Search for the cell housing the specified text and yield its [x, y] center coordinate. 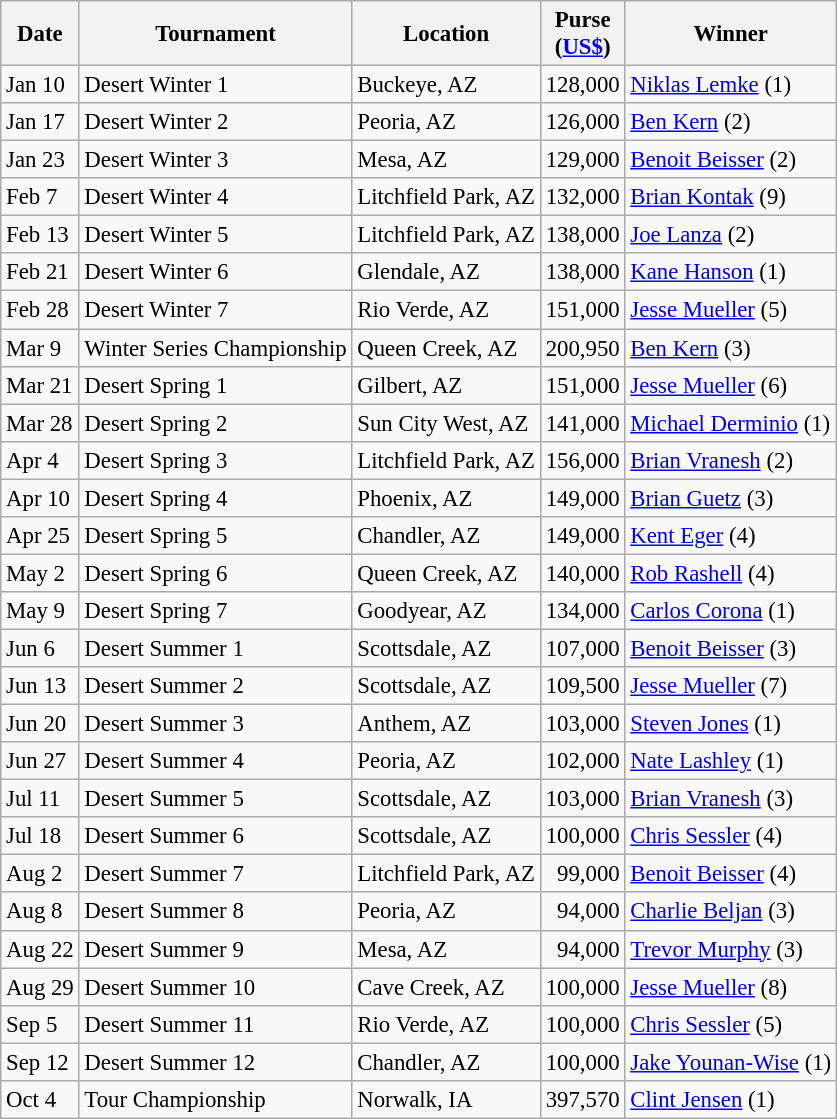
Sep 12 [40, 1062]
Desert Winter 3 [216, 160]
Aug 22 [40, 949]
Brian Vranesh (3) [731, 799]
Charlie Beljan (3) [731, 912]
Glendale, AZ [446, 273]
Joe Lanza (2) [731, 235]
Desert Winter 2 [216, 122]
Desert Spring 1 [216, 385]
Jan 10 [40, 85]
Benoit Beisser (3) [731, 648]
Jan 23 [40, 160]
May 9 [40, 611]
Apr 10 [40, 498]
Goodyear, AZ [446, 611]
Desert Summer 8 [216, 912]
Desert Winter 4 [216, 197]
Carlos Corona (1) [731, 611]
Location [446, 34]
Jul 18 [40, 836]
Mar 21 [40, 385]
Ben Kern (2) [731, 122]
Winter Series Championship [216, 348]
Clint Jensen (1) [731, 1100]
134,000 [582, 611]
Aug 8 [40, 912]
Desert Winter 5 [216, 235]
Chris Sessler (5) [731, 1024]
Desert Summer 3 [216, 724]
Apr 25 [40, 536]
109,500 [582, 686]
Buckeye, AZ [446, 85]
Winner [731, 34]
Desert Winter 7 [216, 310]
Norwalk, IA [446, 1100]
Jun 6 [40, 648]
Ben Kern (3) [731, 348]
Desert Spring 6 [216, 573]
Desert Summer 10 [216, 987]
Brian Kontak (9) [731, 197]
Rob Rashell (4) [731, 573]
Kane Hanson (1) [731, 273]
Desert Summer 1 [216, 648]
107,000 [582, 648]
Brian Guetz (3) [731, 498]
Benoit Beisser (4) [731, 874]
Feb 28 [40, 310]
Jun 27 [40, 761]
Feb 7 [40, 197]
Niklas Lemke (1) [731, 85]
Jesse Mueller (5) [731, 310]
Desert Winter 6 [216, 273]
Jul 11 [40, 799]
126,000 [582, 122]
200,950 [582, 348]
Cave Creek, AZ [446, 987]
Desert Spring 3 [216, 460]
Desert Summer 4 [216, 761]
102,000 [582, 761]
Desert Summer 12 [216, 1062]
141,000 [582, 423]
Aug 29 [40, 987]
Benoit Beisser (2) [731, 160]
Jun 13 [40, 686]
Phoenix, AZ [446, 498]
397,570 [582, 1100]
Tournament [216, 34]
Desert Summer 6 [216, 836]
Kent Eger (4) [731, 536]
Desert Spring 4 [216, 498]
Jesse Mueller (8) [731, 987]
Aug 2 [40, 874]
Mar 28 [40, 423]
Desert Summer 2 [216, 686]
129,000 [582, 160]
Nate Lashley (1) [731, 761]
Purse(US$) [582, 34]
Desert Summer 7 [216, 874]
Sun City West, AZ [446, 423]
Gilbert, AZ [446, 385]
128,000 [582, 85]
132,000 [582, 197]
May 2 [40, 573]
Steven Jones (1) [731, 724]
Apr 4 [40, 460]
Jesse Mueller (7) [731, 686]
Date [40, 34]
Desert Spring 5 [216, 536]
Feb 21 [40, 273]
Jun 20 [40, 724]
Desert Spring 7 [216, 611]
Michael Derminio (1) [731, 423]
156,000 [582, 460]
99,000 [582, 874]
Anthem, AZ [446, 724]
Desert Summer 9 [216, 949]
140,000 [582, 573]
Desert Winter 1 [216, 85]
Desert Summer 5 [216, 799]
Tour Championship [216, 1100]
Jake Younan-Wise (1) [731, 1062]
Feb 13 [40, 235]
Brian Vranesh (2) [731, 460]
Chris Sessler (4) [731, 836]
Mar 9 [40, 348]
Jesse Mueller (6) [731, 385]
Desert Summer 11 [216, 1024]
Trevor Murphy (3) [731, 949]
Sep 5 [40, 1024]
Oct 4 [40, 1100]
Jan 17 [40, 122]
Desert Spring 2 [216, 423]
